Return [X, Y] of the center of cell containing provided text 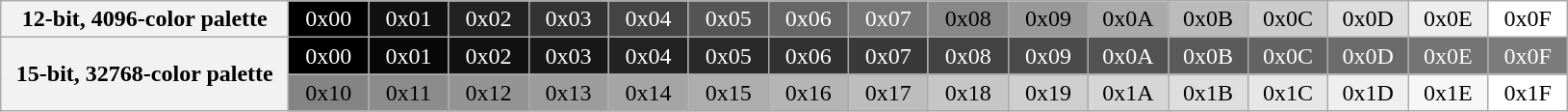
0x13 [568, 93]
0x1C [1288, 93]
0x1D [1369, 93]
0x1B [1209, 93]
15-bit, 32768-color palette [144, 74]
12-bit, 4096-color palette [144, 19]
0x11 [408, 93]
0x12 [489, 93]
0x17 [887, 93]
0x16 [809, 93]
0x10 [329, 93]
0x19 [1047, 93]
0x14 [649, 93]
0x15 [728, 93]
0x1F [1529, 93]
0x1E [1448, 93]
0x18 [968, 93]
0x1A [1128, 93]
